Pinpoint the cell where the given text exists, returning its (x, y) midpoint coordinate. 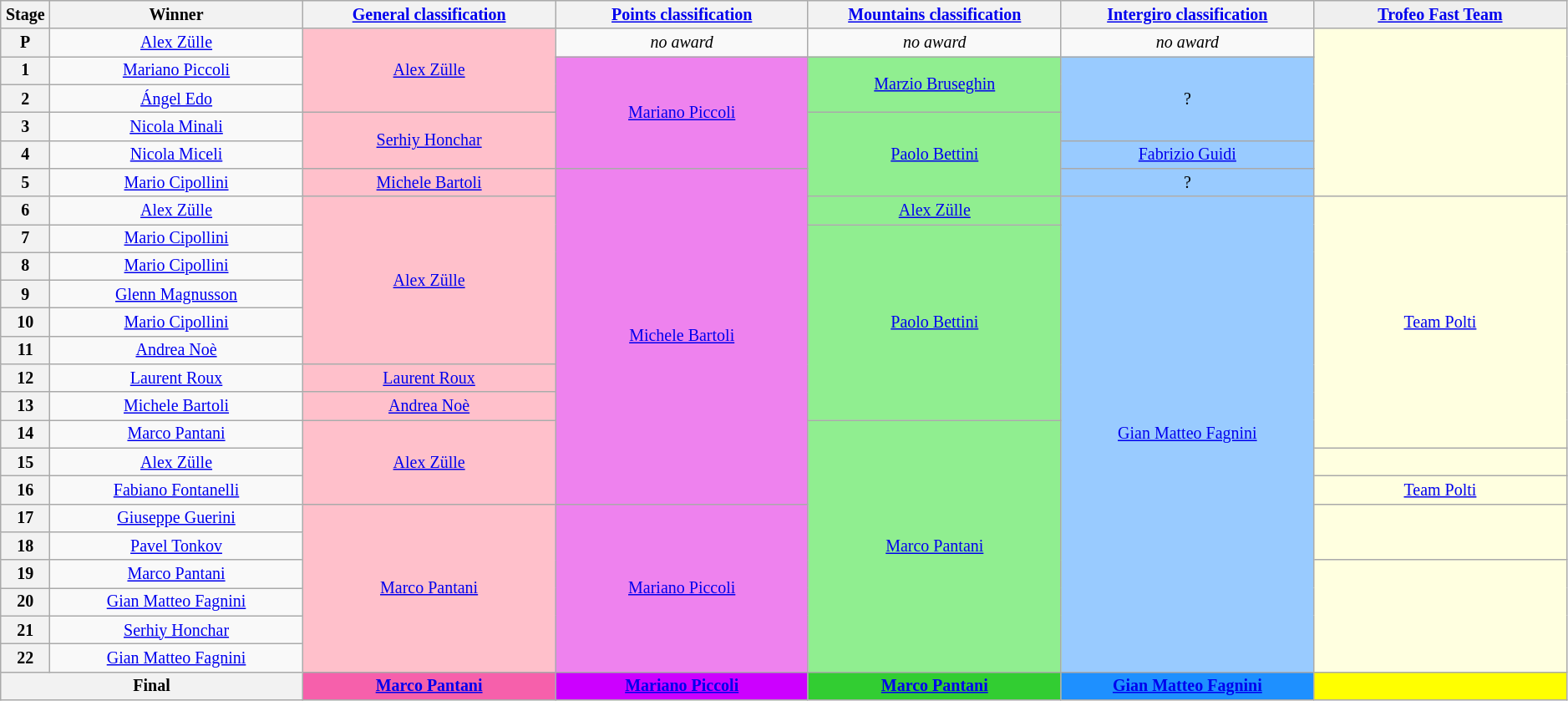
12 (25, 378)
Winner (177, 15)
16 (25, 490)
Fabrizio Guidi (1188, 154)
7 (25, 239)
11 (25, 351)
6 (25, 211)
14 (25, 434)
18 (25, 546)
2 (25, 99)
Mountains classification (934, 15)
Fabiano Fontanelli (177, 490)
General classification (429, 15)
8 (25, 266)
Ángel Edo (177, 99)
21 (25, 630)
19 (25, 573)
4 (25, 154)
Nicola Miceli (177, 154)
Marzio Bruseghin (934, 85)
9 (25, 294)
Stage (25, 15)
P (25, 43)
Nicola Minali (177, 127)
17 (25, 518)
13 (25, 406)
Glenn Magnusson (177, 294)
1 (25, 70)
15 (25, 463)
5 (25, 182)
Final (152, 685)
3 (25, 127)
Pavel Tonkov (177, 546)
Trofeo Fast Team (1440, 15)
22 (25, 658)
Intergiro classification (1188, 15)
20 (25, 602)
10 (25, 323)
Giuseppe Guerini (177, 518)
Points classification (682, 15)
